Detect which cell encompasses the target text, then output its [X, Y] center coordinate. 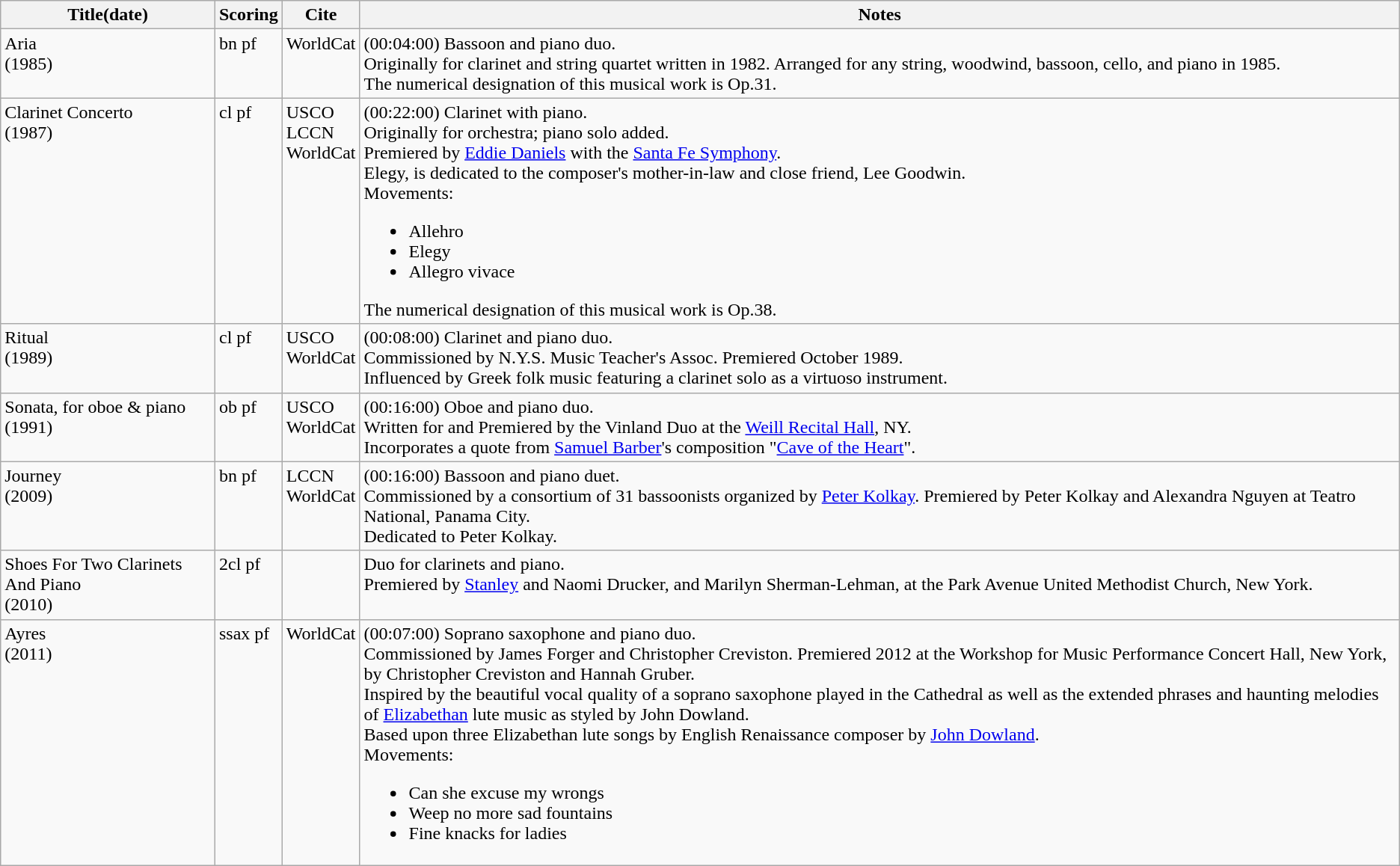
Scoring [248, 15]
Clarinet Concerto(1987) [108, 211]
Title(date) [108, 15]
Sonata, for oboe & piano(1991) [108, 427]
Shoes For Two Clarinets And Piano(2010) [108, 585]
Ritual(1989) [108, 358]
Cite [321, 15]
Notes [879, 15]
Journey(2009) [108, 506]
ob pf [248, 427]
Aria(1985) [108, 64]
Duo for clarinets and piano.Premiered by Stanley and Naomi Drucker, and Marilyn Sherman-Lehman, at the Park Avenue United Methodist Church, New York. [879, 585]
USCOLCCNWorldCat [321, 211]
Ayres(2011) [108, 742]
LCCNWorldCat [321, 506]
ssax pf [248, 742]
2cl pf [248, 585]
